Locate the cell with the specified text and output its [X, Y] center coordinate. 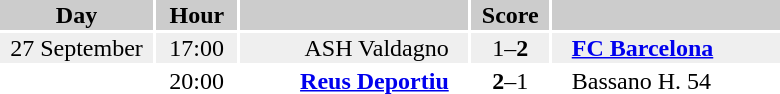
17:00 [196, 48]
Hour [196, 15]
27 September [76, 48]
Day [76, 15]
Score [510, 15]
FC Barcelona [666, 48]
ASH Valdagno [354, 48]
1–2 [510, 48]
